Find where the given text appears and provide that cell's center as (x, y) coordinate. 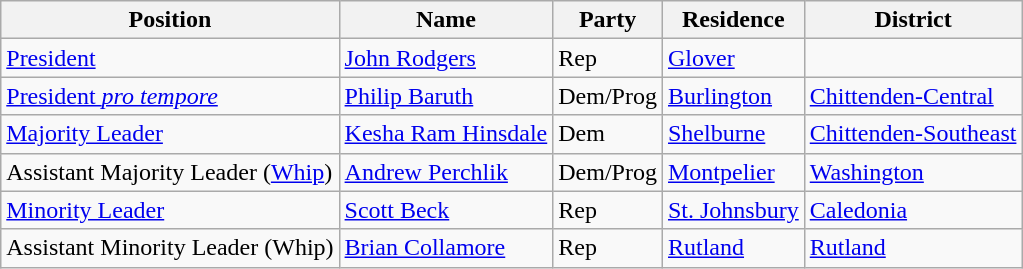
Dem (608, 134)
President (170, 58)
District (913, 20)
Andrew Perchlik (446, 172)
Assistant Majority Leader (Whip) (170, 172)
Party (608, 20)
St. Johnsbury (733, 210)
Name (446, 20)
Philip Baruth (446, 96)
Scott Beck (446, 210)
Minority Leader (170, 210)
Caledonia (913, 210)
Kesha Ram Hinsdale (446, 134)
Position (170, 20)
Burlington (733, 96)
John Rodgers (446, 58)
Assistant Minority Leader (Whip) (170, 248)
Majority Leader (170, 134)
Chittenden-Southeast (913, 134)
Shelburne (733, 134)
Chittenden-Central (913, 96)
Glover (733, 58)
Washington (913, 172)
Brian Collamore (446, 248)
Montpelier (733, 172)
Residence (733, 20)
President pro tempore (170, 96)
